Determine the (x, y) coordinate at the center of the cell enclosing the given text.  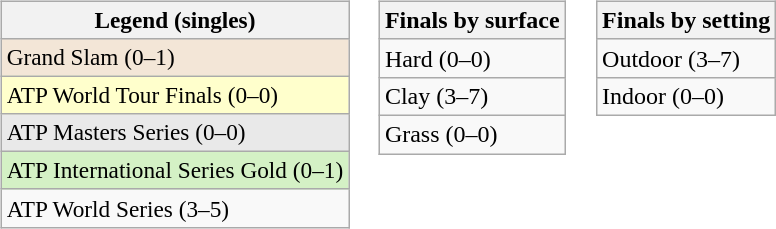
Indoor (0–0) (686, 96)
ATP World Tour Finals (0–0) (174, 95)
ATP International Series Gold (0–1) (174, 171)
Grass (0–0) (472, 134)
ATP World Series (3–5) (174, 208)
Finals by surface (472, 20)
Outdoor (3–7) (686, 58)
Finals by setting (686, 20)
Clay (3–7) (472, 96)
Legend (singles) (174, 20)
Hard (0–0) (472, 58)
ATP Masters Series (0–0) (174, 133)
Grand Slam (0–1) (174, 57)
